Detect which cell encompasses the target text, then output its (X, Y) center coordinate. 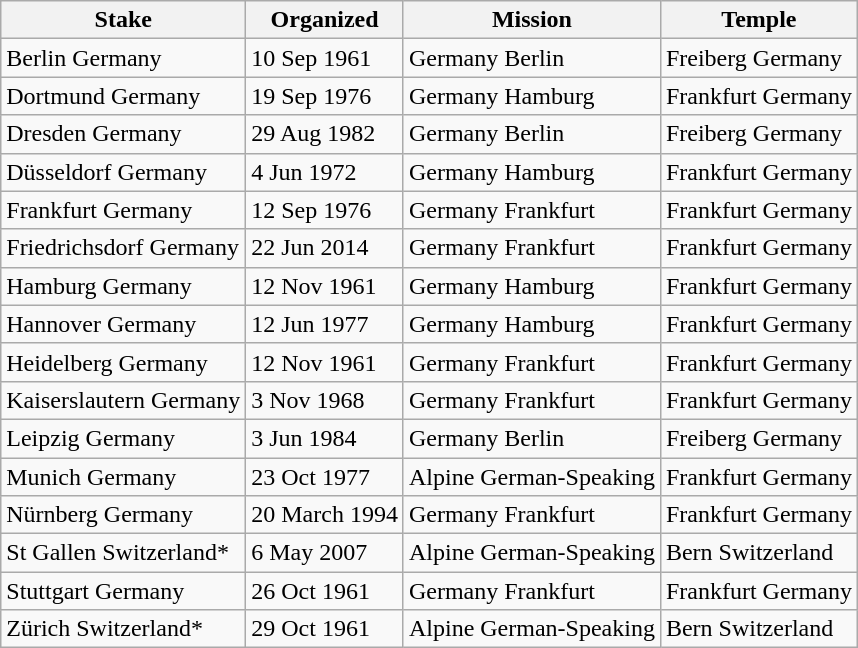
Mission (532, 20)
Stuttgart Germany (124, 591)
29 Oct 1961 (325, 629)
3 Jun 1984 (325, 438)
26 Oct 1961 (325, 591)
Heidelberg Germany (124, 362)
22 Jun 2014 (325, 248)
Kaiserslautern Germany (124, 400)
Düsseldorf Germany (124, 172)
3 Nov 1968 (325, 400)
Leipzig Germany (124, 438)
10 Sep 1961 (325, 58)
6 May 2007 (325, 553)
Temple (758, 20)
12 Jun 1977 (325, 324)
Nürnberg Germany (124, 515)
Berlin Germany (124, 58)
Hamburg Germany (124, 286)
4 Jun 1972 (325, 172)
St Gallen Switzerland* (124, 553)
Munich Germany (124, 477)
Stake (124, 20)
Friedrichsdorf Germany (124, 248)
29 Aug 1982 (325, 134)
20 March 1994 (325, 515)
Organized (325, 20)
Hannover Germany (124, 324)
23 Oct 1977 (325, 477)
19 Sep 1976 (325, 96)
Dortmund Germany (124, 96)
Zürich Switzerland* (124, 629)
Dresden Germany (124, 134)
12 Sep 1976 (325, 210)
